Identify which cell holds the provided text, then report its (x, y) central coordinate. 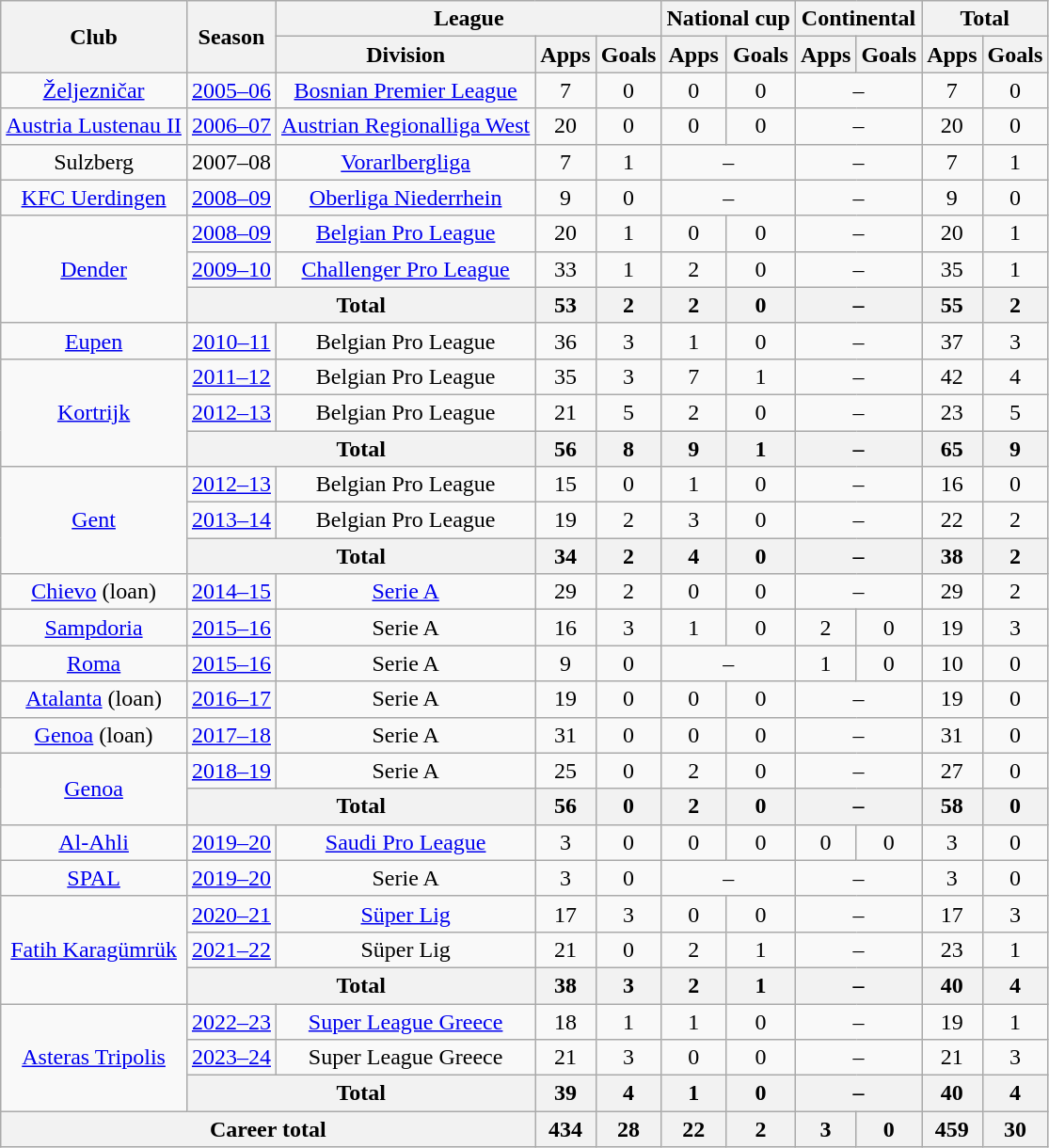
Sampdoria (94, 628)
Saudi Pro League (405, 842)
Challenger Pro League (405, 269)
2022–23 (231, 1021)
Dender (94, 269)
65 (952, 449)
434 (565, 1129)
15 (565, 485)
Genoa (94, 789)
459 (952, 1129)
55 (952, 305)
2005–06 (231, 90)
Club (94, 37)
Season (231, 37)
2017–18 (231, 735)
Roma (94, 663)
Bosnian Premier League (405, 90)
2016–17 (231, 699)
Vorarlbergliga (405, 162)
2006–07 (231, 126)
2013–14 (231, 520)
28 (628, 1129)
2009–10 (231, 269)
18 (565, 1021)
10 (952, 663)
2023–24 (231, 1058)
8 (628, 449)
Genoa (loan) (94, 735)
Austria Lustenau II (94, 126)
Al-Ahli (94, 842)
KFC Uerdingen (94, 198)
2020–21 (231, 914)
Eupen (94, 341)
36 (565, 341)
Gent (94, 520)
Oberliga Niederrhein (405, 198)
37 (952, 341)
Atalanta (loan) (94, 699)
Continental (858, 19)
National cup (728, 19)
Chievo (loan) (94, 592)
42 (952, 376)
39 (565, 1093)
Fatih Karagümrük (94, 949)
Sulzberg (94, 162)
League (469, 19)
Željezničar (94, 90)
25 (565, 771)
30 (1015, 1129)
2021–22 (231, 949)
34 (565, 556)
58 (952, 806)
27 (952, 771)
Career total (268, 1129)
53 (565, 305)
Asteras Tripolis (94, 1057)
2010–11 (231, 341)
2011–12 (231, 376)
2018–19 (231, 771)
2014–15 (231, 592)
Kortrijk (94, 412)
Division (405, 55)
SPAL (94, 878)
Austrian Regionalliga West (405, 126)
33 (565, 269)
2007–08 (231, 162)
